Find where the given text appears and provide that cell's center as (x, y) coordinate. 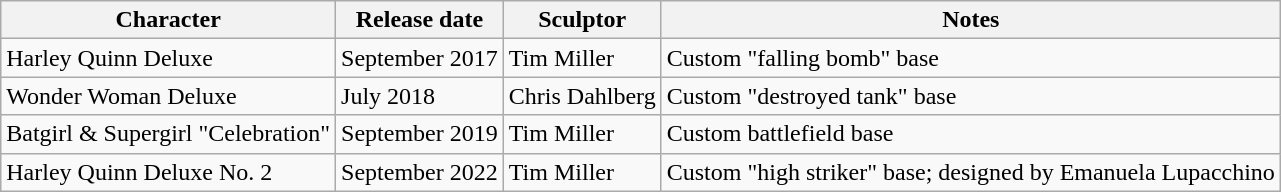
Harley Quinn Deluxe (168, 58)
Custom "high striker" base; designed by Emanuela Lupacchino (970, 172)
Custom "destroyed tank" base (970, 96)
September 2017 (420, 58)
Character (168, 20)
Harley Quinn Deluxe No. 2 (168, 172)
Custom battlefield base (970, 134)
Batgirl & Supergirl "Celebration" (168, 134)
Notes (970, 20)
Wonder Woman Deluxe (168, 96)
September 2022 (420, 172)
Chris Dahlberg (582, 96)
September 2019 (420, 134)
Custom "falling bomb" base (970, 58)
Sculptor (582, 20)
July 2018 (420, 96)
Release date (420, 20)
